Output the (x, y) coordinate of the center of the cell containing the given text.  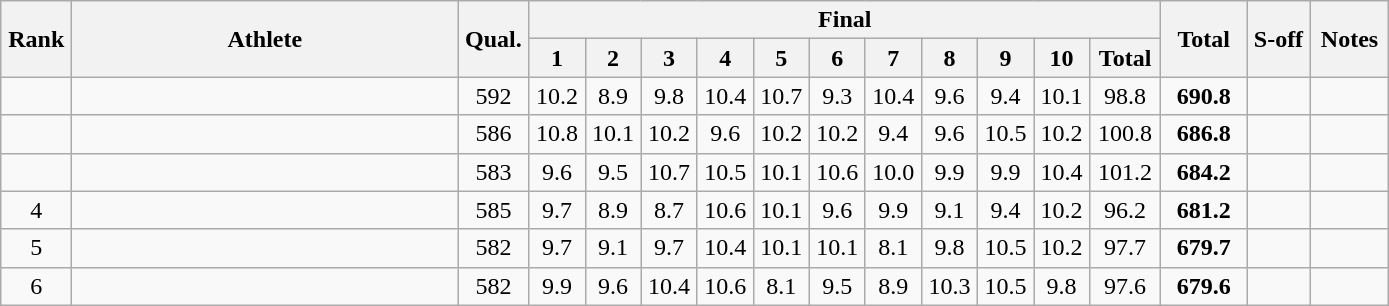
690.8 (1204, 96)
Final (845, 20)
97.7 (1126, 248)
Notes (1350, 39)
Rank (36, 39)
681.2 (1204, 210)
10.3 (949, 286)
8 (949, 58)
Athlete (265, 39)
585 (494, 210)
9 (1005, 58)
586 (494, 134)
10.8 (557, 134)
10.0 (893, 172)
Qual. (494, 39)
1 (557, 58)
9.3 (837, 96)
8.7 (669, 210)
592 (494, 96)
684.2 (1204, 172)
10 (1062, 58)
3 (669, 58)
98.8 (1126, 96)
7 (893, 58)
679.6 (1204, 286)
101.2 (1126, 172)
686.8 (1204, 134)
583 (494, 172)
679.7 (1204, 248)
96.2 (1126, 210)
97.6 (1126, 286)
100.8 (1126, 134)
2 (613, 58)
S-off (1279, 39)
